Detect which cell encompasses the target text, then output its [X, Y] center coordinate. 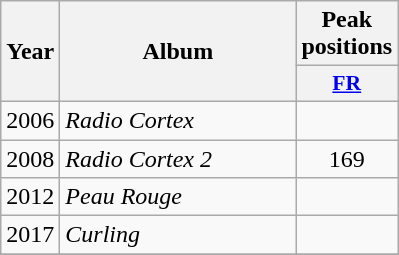
2008 [30, 159]
Year [30, 52]
Radio Cortex 2 [178, 159]
Radio Cortex [178, 120]
2006 [30, 120]
2012 [30, 197]
2017 [30, 235]
Peak positions [347, 34]
Curling [178, 235]
169 [347, 159]
Album [178, 52]
FR [347, 84]
Peau Rouge [178, 197]
